Locate the cell with the specified text and output its (x, y) center coordinate. 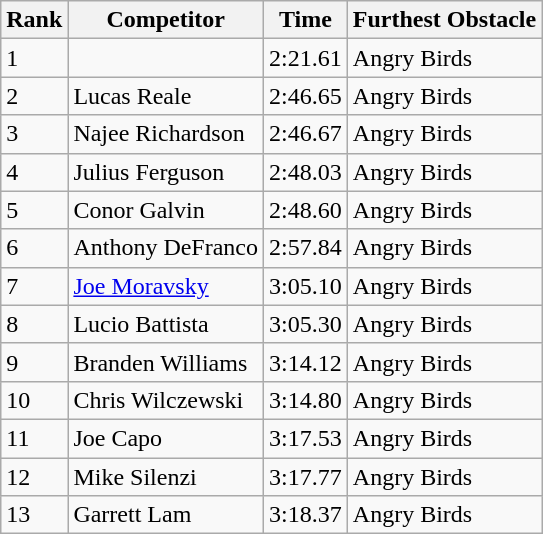
Branden Williams (166, 362)
8 (34, 324)
Chris Wilczewski (166, 400)
5 (34, 210)
Joe Capo (166, 438)
Lucio Battista (166, 324)
2:48.03 (306, 172)
3 (34, 134)
Mike Silenzi (166, 477)
4 (34, 172)
Conor Galvin (166, 210)
11 (34, 438)
10 (34, 400)
3:17.53 (306, 438)
2:46.65 (306, 96)
Competitor (166, 20)
Lucas Reale (166, 96)
3:05.30 (306, 324)
Furthest Obstacle (444, 20)
3:17.77 (306, 477)
3:05.10 (306, 286)
12 (34, 477)
2 (34, 96)
Time (306, 20)
Julius Ferguson (166, 172)
2:57.84 (306, 248)
13 (34, 515)
3:14.12 (306, 362)
2:48.60 (306, 210)
1 (34, 58)
Najee Richardson (166, 134)
Joe Moravsky (166, 286)
Anthony DeFranco (166, 248)
Garrett Lam (166, 515)
9 (34, 362)
3:14.80 (306, 400)
3:18.37 (306, 515)
2:21.61 (306, 58)
2:46.67 (306, 134)
7 (34, 286)
6 (34, 248)
Rank (34, 20)
